Scan for the cell matching the given text and deliver its [x, y] coordinate at center. 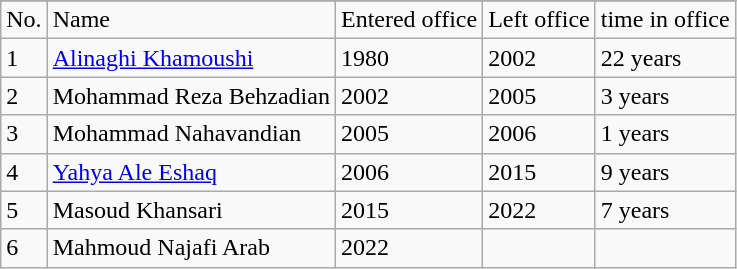
Masoud Khansari [191, 210]
3 [24, 134]
Alinaghi Khamoushi [191, 58]
1980 [408, 58]
1 [24, 58]
9 years [665, 172]
6 [24, 248]
5 [24, 210]
4 [24, 172]
Mahmoud Najafi Arab [191, 248]
Entered office [408, 20]
7 years [665, 210]
2 [24, 96]
time in office [665, 20]
3 years [665, 96]
Name [191, 20]
Mohammad Reza Behzadian [191, 96]
Mohammad Nahavandian [191, 134]
1 years [665, 134]
Yahya Ale Eshaq [191, 172]
22 years [665, 58]
Left office [540, 20]
No. [24, 20]
